Return the [X, Y] coordinate for the center point of the cell that contains the specified text.  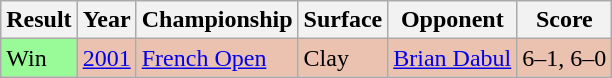
Brian Dabul [452, 58]
Year [106, 20]
2001 [106, 58]
Win [39, 58]
Clay [343, 58]
Surface [343, 20]
Result [39, 20]
6–1, 6–0 [564, 58]
Championship [217, 20]
Score [564, 20]
French Open [217, 58]
Opponent [452, 20]
